Find where the given text appears and provide that cell's center as (X, Y) coordinate. 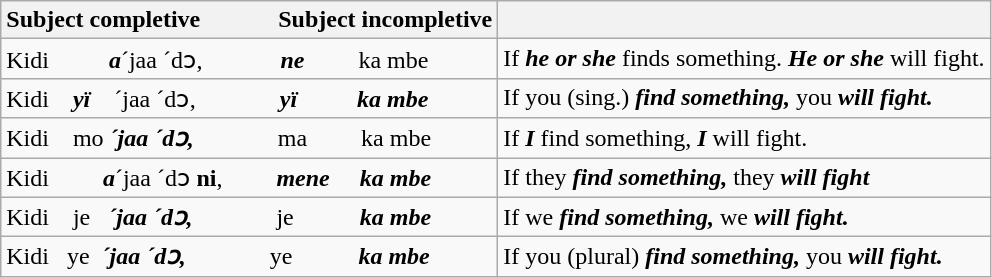
If we find something, we will fight. (744, 217)
If I find something, I will fight. (744, 138)
If they find something, they will fight (744, 178)
Kidi mo ´jaa ´dɔ, ma ka mbe (250, 138)
If you (plural) find something, you will fight. (744, 257)
Subject completive Subject incompletive (250, 20)
Kidi yï ´jaa ´dɔ, yï ka mbe (250, 98)
Kidi je ´jaa ´dɔ, je ka mbe (250, 217)
Kidi a´jaa ´dɔ ni, mene ka mbe (250, 178)
If you (sing.) find something, you will fight. (744, 98)
Kidi a´jaa ´dɔ, ne ka mbe (250, 59)
Kidi ye ´jaa ´dɔ, ye ka mbe (250, 257)
If he or she finds something. He or she will fight. (744, 59)
